Search for the cell housing the specified text and yield its [X, Y] center coordinate. 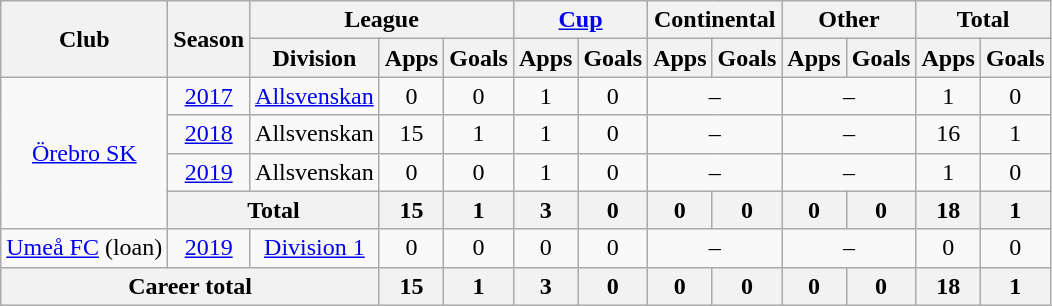
Örebro SK [84, 153]
Continental [715, 20]
Umeå FC (loan) [84, 248]
Cup [580, 20]
2017 [209, 96]
Division 1 [315, 248]
Career total [190, 286]
2018 [209, 134]
Club [84, 39]
Other [849, 20]
Season [209, 39]
16 [948, 134]
League [382, 20]
Division [315, 58]
